For the text-containing cell, return its midpoint in (x, y) coordinate format. 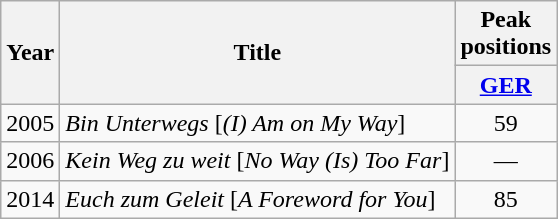
85 (506, 199)
GER (506, 85)
Euch zum Geleit [A Foreword for You] (258, 199)
2006 (30, 161)
Title (258, 52)
2005 (30, 123)
— (506, 161)
Kein Weg zu weit [No Way (Is) Too Far] (258, 161)
Year (30, 52)
Bin Unterwegs [(I) Am on My Way] (258, 123)
2014 (30, 199)
Peak positions (506, 34)
59 (506, 123)
